Capture the cell that displays the provided text and extract its [X, Y] central coordinate. 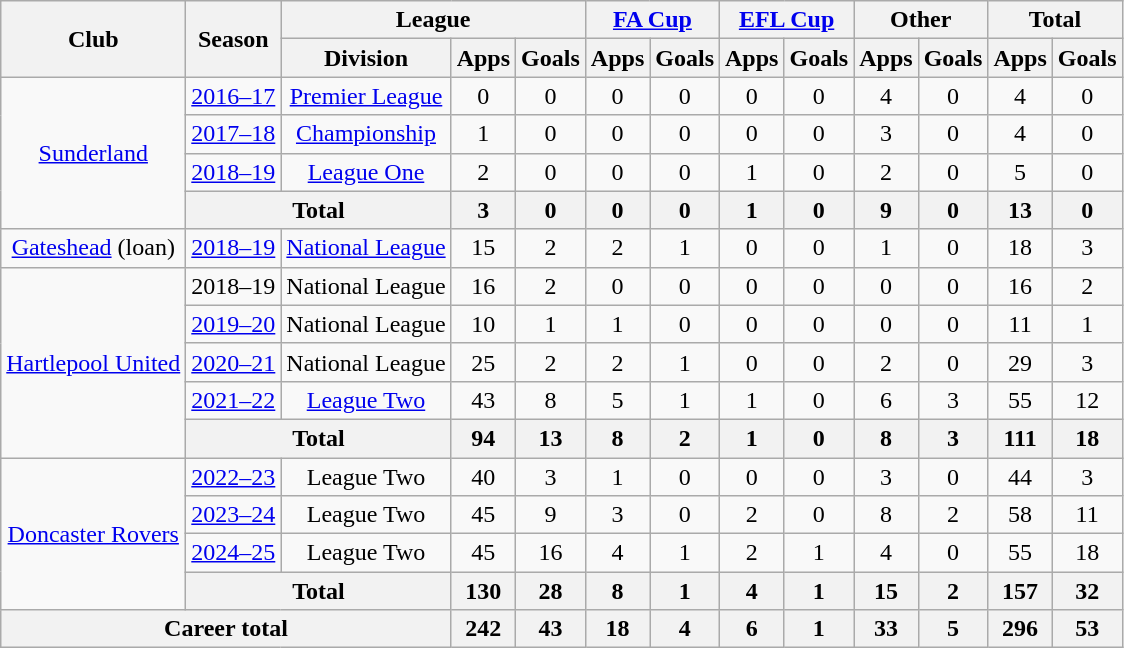
2016–17 [234, 96]
58 [1020, 515]
2019–20 [234, 324]
296 [1020, 629]
2021–22 [234, 400]
2020–21 [234, 362]
2017–18 [234, 134]
44 [1020, 477]
Hartlepool United [94, 362]
2024–25 [234, 553]
32 [1087, 591]
FA Cup [652, 20]
12 [1087, 400]
25 [483, 362]
Championship [366, 134]
157 [1020, 591]
40 [483, 477]
Division [366, 58]
EFL Cup [787, 20]
29 [1020, 362]
League [433, 20]
Sunderland [94, 153]
130 [483, 591]
Gateshead (loan) [94, 248]
94 [483, 438]
Premier League [366, 96]
Career total [226, 629]
10 [483, 324]
League One [366, 172]
111 [1020, 438]
2023–24 [234, 515]
2022–23 [234, 477]
33 [886, 629]
Other [921, 20]
53 [1087, 629]
Doncaster Rovers [94, 534]
28 [551, 591]
Club [94, 39]
Season [234, 39]
242 [483, 629]
